Search for the cell housing the specified text and yield its [X, Y] center coordinate. 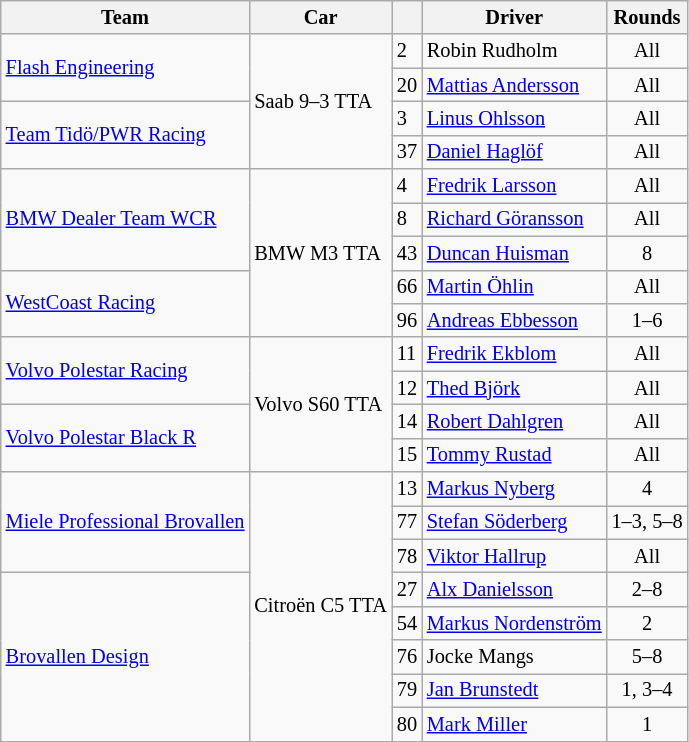
Volvo S60 TTA [320, 404]
77 [407, 522]
78 [407, 556]
43 [407, 253]
Daniel Haglöf [514, 152]
15 [407, 455]
Flash Engineering [126, 68]
Volvo Polestar Black R [126, 438]
Jan Brunstedt [514, 690]
Jocke Mangs [514, 657]
Mattias Andersson [514, 85]
14 [407, 421]
11 [407, 354]
Markus Nordenström [514, 623]
Driver [514, 17]
13 [407, 489]
5–8 [648, 657]
Markus Nyberg [514, 489]
12 [407, 388]
Linus Ohlsson [514, 118]
BMW Dealer Team WCR [126, 220]
Stefan Söderberg [514, 522]
Fredrik Ekblom [514, 354]
27 [407, 589]
Robert Dahlgren [514, 421]
Team Tidö/PWR Racing [126, 134]
Team [126, 17]
Thed Björk [514, 388]
96 [407, 320]
2–8 [648, 589]
Mark Miller [514, 724]
Miele Professional Brovallen [126, 522]
Martin Öhlin [514, 287]
Richard Göransson [514, 219]
Alx Danielsson [514, 589]
Fredrik Larsson [514, 186]
54 [407, 623]
WestCoast Racing [126, 304]
Duncan Huisman [514, 253]
Citroën C5 TTA [320, 606]
Rounds [648, 17]
37 [407, 152]
1–6 [648, 320]
Viktor Hallrup [514, 556]
66 [407, 287]
Robin Rudholm [514, 51]
BMW M3 TTA [320, 253]
Brovallen Design [126, 656]
Volvo Polestar Racing [126, 370]
79 [407, 690]
1–3, 5–8 [648, 522]
Car [320, 17]
76 [407, 657]
Saab 9–3 TTA [320, 102]
1 [648, 724]
1, 3–4 [648, 690]
Andreas Ebbesson [514, 320]
Tommy Rustad [514, 455]
3 [407, 118]
20 [407, 85]
80 [407, 724]
